Extract the (X, Y) coordinate from the center of the cell holding the provided text.  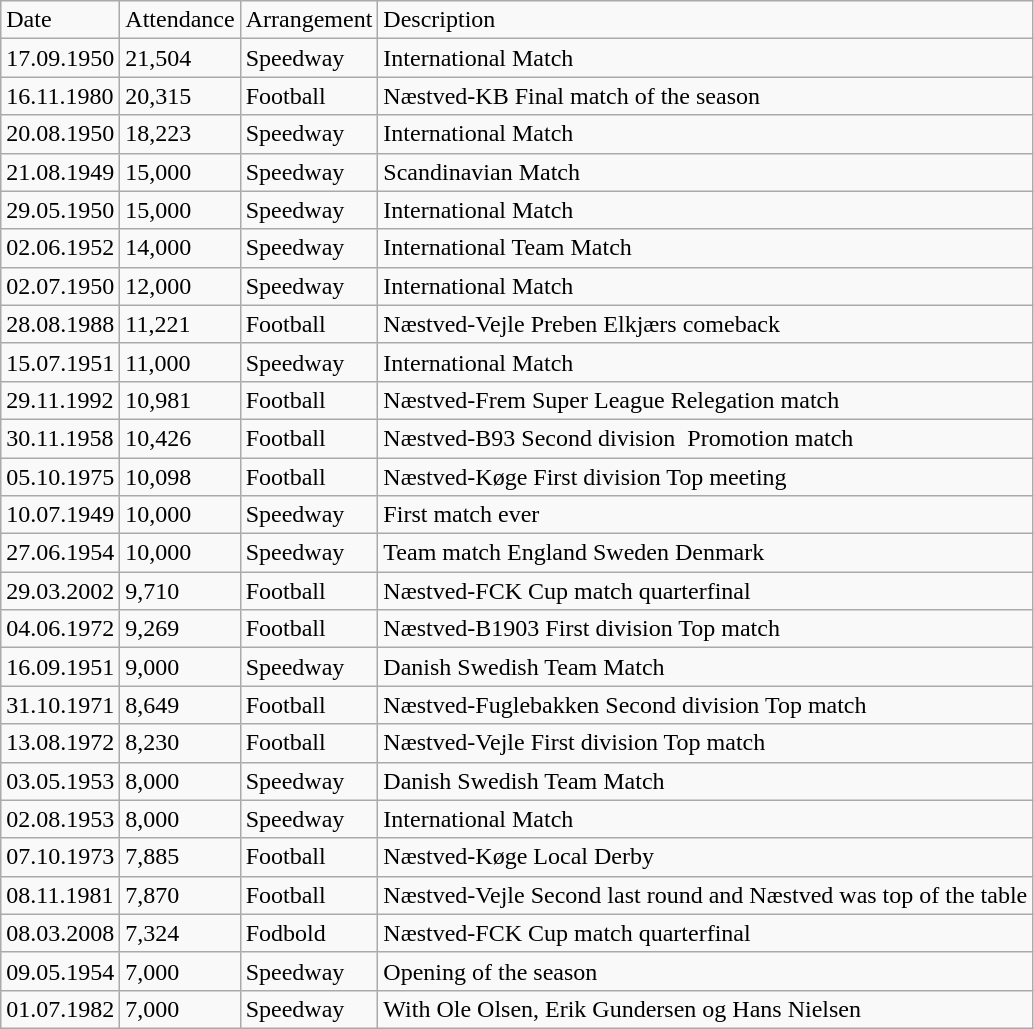
17.09.1950 (60, 58)
7,324 (180, 933)
21,504 (180, 58)
02.07.1950 (60, 286)
First match ever (706, 515)
8,649 (180, 705)
9,000 (180, 667)
Description (706, 20)
10,981 (180, 400)
11,221 (180, 324)
04.06.1972 (60, 629)
Næstved-Køge First division Top meeting (706, 477)
11,000 (180, 362)
29.11.1992 (60, 400)
Opening of the season (706, 971)
Næstved-Køge Local Derby (706, 857)
7,885 (180, 857)
13.08.1972 (60, 743)
Næstved-Vejle Second last round and Næstved was top of the table (706, 895)
28.08.1988 (60, 324)
7,870 (180, 895)
30.11.1958 (60, 438)
Scandinavian Match (706, 172)
03.05.1953 (60, 781)
Næstved-Vejle Preben Elkjærs comeback (706, 324)
29.03.2002 (60, 591)
With Ole Olsen, Erik Gundersen og Hans Nielsen (706, 1009)
Næstved-KB Final match of the season (706, 96)
Næstved-B93 Second division Promotion match (706, 438)
16.11.1980 (60, 96)
Arrangement (309, 20)
02.06.1952 (60, 248)
07.10.1973 (60, 857)
09.05.1954 (60, 971)
Date (60, 20)
15.07.1951 (60, 362)
27.06.1954 (60, 553)
Næstved-Vejle First division Top match (706, 743)
29.05.1950 (60, 210)
8,230 (180, 743)
12,000 (180, 286)
14,000 (180, 248)
10,098 (180, 477)
31.10.1971 (60, 705)
05.10.1975 (60, 477)
International Team Match (706, 248)
18,223 (180, 134)
20,315 (180, 96)
Næstved-Fuglebakken Second division Top match (706, 705)
10,426 (180, 438)
Team match England Sweden Denmark (706, 553)
01.07.1982 (60, 1009)
Næstved-Frem Super League Relegation match (706, 400)
9,710 (180, 591)
02.08.1953 (60, 819)
21.08.1949 (60, 172)
Fodbold (309, 933)
10.07.1949 (60, 515)
16.09.1951 (60, 667)
08.03.2008 (60, 933)
Næstved-B1903 First division Top match (706, 629)
Attendance (180, 20)
9,269 (180, 629)
20.08.1950 (60, 134)
08.11.1981 (60, 895)
